Detect which cell encompasses the target text, then output its (X, Y) center coordinate. 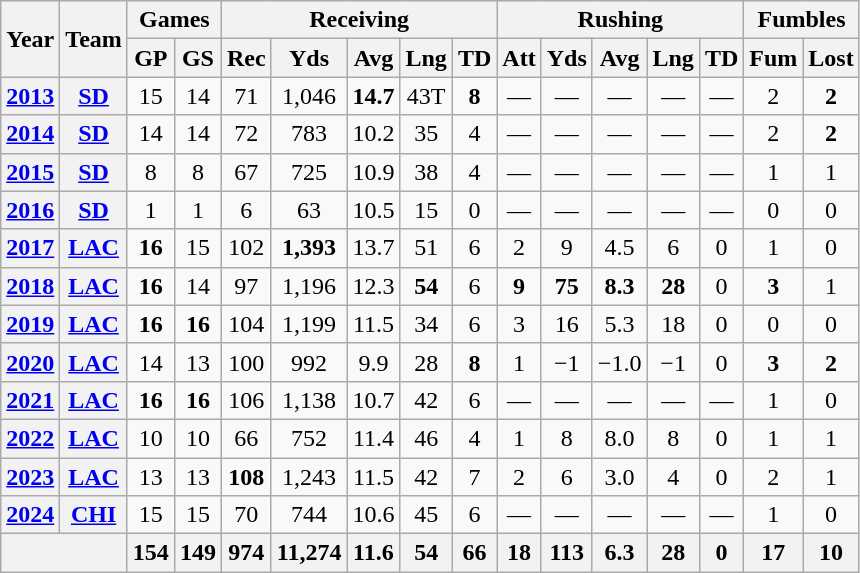
1,393 (309, 248)
108 (246, 477)
70 (246, 515)
51 (426, 248)
1,199 (309, 324)
154 (150, 553)
11.6 (374, 553)
100 (246, 362)
2023 (30, 477)
4.5 (620, 248)
2018 (30, 286)
10.2 (374, 134)
Rushing (620, 20)
1,046 (309, 96)
Year (30, 39)
Games (174, 20)
CHI (94, 515)
106 (246, 400)
149 (198, 553)
2013 (30, 96)
8.0 (620, 438)
46 (426, 438)
10.9 (374, 172)
Att (519, 58)
34 (426, 324)
10.7 (374, 400)
744 (309, 515)
2019 (30, 324)
2024 (30, 515)
992 (309, 362)
71 (246, 96)
113 (566, 553)
45 (426, 515)
2021 (30, 400)
2014 (30, 134)
67 (246, 172)
Fum (774, 58)
Receiving (358, 20)
11.4 (374, 438)
7 (474, 477)
2020 (30, 362)
Rec (246, 58)
974 (246, 553)
35 (426, 134)
1,138 (309, 400)
783 (309, 134)
Lost (831, 58)
2016 (30, 210)
10.6 (374, 515)
Fumbles (802, 20)
12.3 (374, 286)
Team (94, 39)
2022 (30, 438)
9.9 (374, 362)
102 (246, 248)
725 (309, 172)
10.5 (374, 210)
GS (198, 58)
3.0 (620, 477)
104 (246, 324)
−1.0 (620, 362)
75 (566, 286)
GP (150, 58)
14.7 (374, 96)
63 (309, 210)
5.3 (620, 324)
1,196 (309, 286)
43T (426, 96)
1,243 (309, 477)
2015 (30, 172)
13.7 (374, 248)
8.3 (620, 286)
72 (246, 134)
2017 (30, 248)
38 (426, 172)
11,274 (309, 553)
6.3 (620, 553)
97 (246, 286)
17 (774, 553)
752 (309, 438)
